Locate the cell with the specified text and output its (x, y) center coordinate. 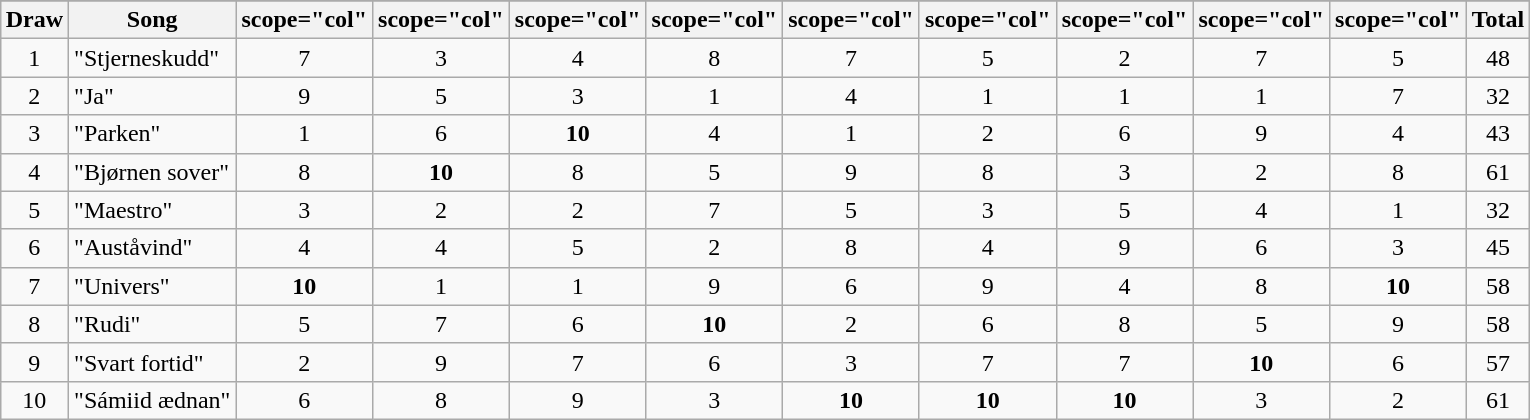
"Auståvind" (152, 248)
"Parken" (152, 134)
"Svart fortid" (152, 362)
Draw (34, 20)
"Ja" (152, 96)
57 (1498, 362)
"Maestro" (152, 210)
"Sámiid ædnan" (152, 400)
43 (1498, 134)
45 (1498, 248)
Song (152, 20)
"Rudi" (152, 324)
48 (1498, 58)
"Univers" (152, 286)
Total (1498, 20)
"Bjørnen sover" (152, 172)
"Stjerneskudd" (152, 58)
